Capture the cell that displays the provided text and extract its [x, y] central coordinate. 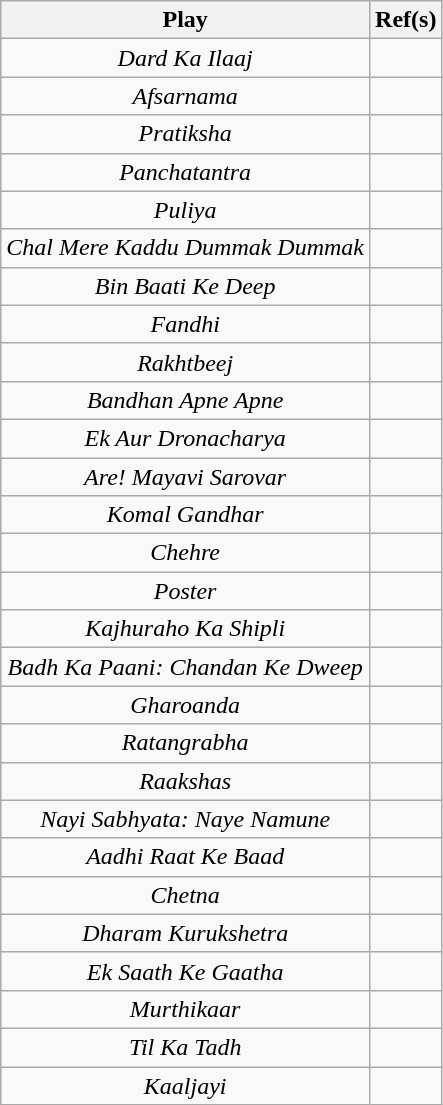
Bin Baati Ke Deep [186, 286]
Badh Ka Paani: Chandan Ke Dweep [186, 667]
Til Ka Tadh [186, 1047]
Fandhi [186, 324]
Kaaljayi [186, 1085]
Bandhan Apne Apne [186, 400]
Rakhtbeej [186, 362]
Are! Mayavi Sarovar [186, 477]
Murthikaar [186, 1009]
Dharam Kurukshetra [186, 933]
Komal Gandhar [186, 515]
Play [186, 20]
Chal Mere Kaddu Dummak Dummak [186, 248]
Gharoanda [186, 705]
Afsarnama [186, 96]
Aadhi Raat Ke Baad [186, 857]
Ratangrabha [186, 743]
Panchatantra [186, 172]
Dard Ka Ilaaj [186, 58]
Chetna [186, 895]
Raakshas [186, 781]
Puliya [186, 210]
Nayi Sabhyata: Naye Namune [186, 819]
Kajhuraho Ka Shipli [186, 629]
Pratiksha [186, 134]
Poster [186, 591]
Chehre [186, 553]
Ek Aur Dronacharya [186, 438]
Ref(s) [406, 20]
Ek Saath Ke Gaatha [186, 971]
